Extract the (X, Y) coordinate from the center of the cell holding the provided text.  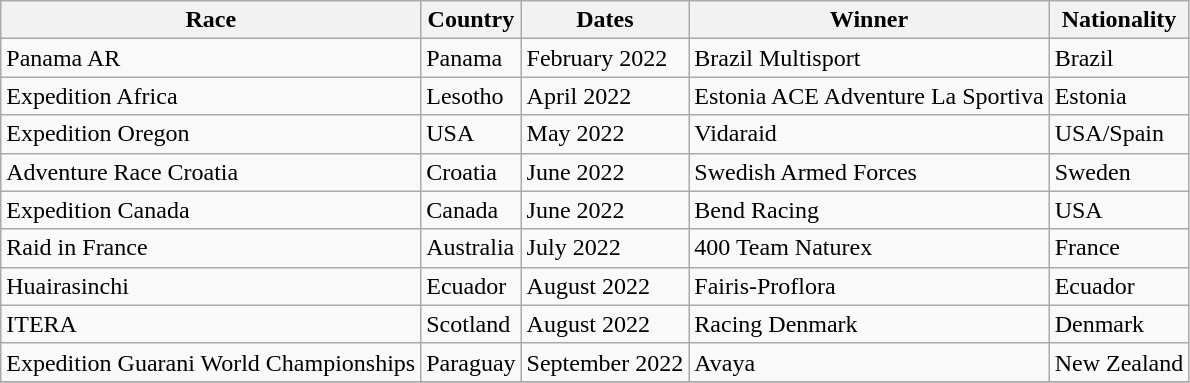
Estonia ACE Adventure La Sportiva (869, 96)
Nationality (1119, 20)
Bend Racing (869, 210)
Lesotho (471, 96)
May 2022 (605, 134)
Brazil (1119, 58)
Australia (471, 248)
Dates (605, 20)
Fairis-Proflora (869, 286)
Expedition Africa (211, 96)
February 2022 (605, 58)
Expedition Oregon (211, 134)
ITERA (211, 324)
July 2022 (605, 248)
Expedition Canada (211, 210)
New Zealand (1119, 362)
September 2022 (605, 362)
Winner (869, 20)
Canada (471, 210)
Adventure Race Croatia (211, 172)
Sweden (1119, 172)
Race (211, 20)
Paraguay (471, 362)
Vidaraid (869, 134)
France (1119, 248)
400 Team Naturex (869, 248)
Croatia (471, 172)
Racing Denmark (869, 324)
Country (471, 20)
Denmark (1119, 324)
Huairasinchi (211, 286)
Scotland (471, 324)
Swedish Armed Forces (869, 172)
Raid in France (211, 248)
Estonia (1119, 96)
USA/Spain (1119, 134)
Avaya (869, 362)
Brazil Multisport (869, 58)
Expedition Guarani World Championships (211, 362)
Panama (471, 58)
April 2022 (605, 96)
Panama AR (211, 58)
